Determine the (X, Y) coordinate at the center of the cell enclosing the given text.  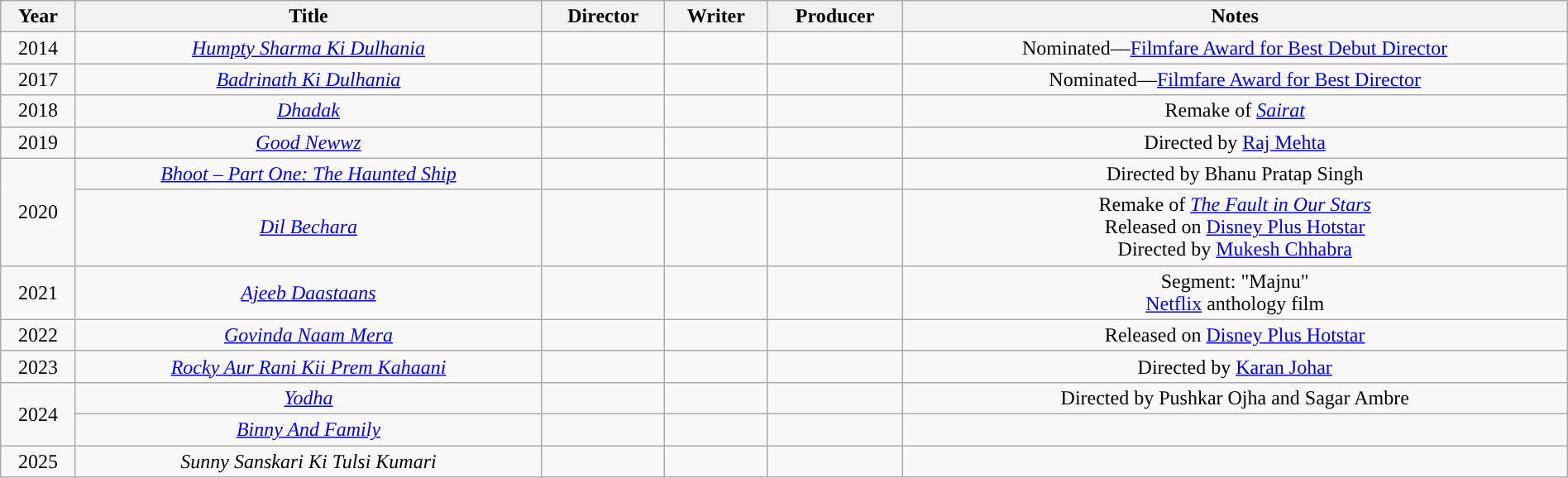
Dil Bechara (308, 227)
Nominated—Filmfare Award for Best Director (1235, 79)
2021 (38, 293)
Notes (1235, 17)
Remake of Sairat (1235, 111)
Segment: "Majnu" Netflix anthology film (1235, 293)
Badrinath Ki Dulhania (308, 79)
Producer (835, 17)
2018 (38, 111)
Remake of The Fault in Our Stars Released on Disney Plus Hotstar Directed by Mukesh Chhabra (1235, 227)
Title (308, 17)
Sunny Sanskari Ki Tulsi Kumari (308, 461)
Directed by Pushkar Ojha and Sagar Ambre (1235, 398)
Directed by Karan Johar (1235, 366)
Year (38, 17)
Binny And Family (308, 429)
Good Newwz (308, 142)
2020 (38, 212)
2017 (38, 79)
Nominated—Filmfare Award for Best Debut Director (1235, 48)
2024 (38, 413)
2023 (38, 366)
Rocky Aur Rani Kii Prem Kahaani (308, 366)
2014 (38, 48)
Released on Disney Plus Hotstar (1235, 335)
Bhoot – Part One: The Haunted Ship (308, 174)
Director (604, 17)
Govinda Naam Mera (308, 335)
2022 (38, 335)
Ajeeb Daastaans (308, 293)
Writer (716, 17)
Yodha (308, 398)
2025 (38, 461)
Humpty Sharma Ki Dulhania (308, 48)
2019 (38, 142)
Dhadak (308, 111)
Directed by Bhanu Pratap Singh (1235, 174)
Directed by Raj Mehta (1235, 142)
